Return [x, y] of the center of cell containing provided text 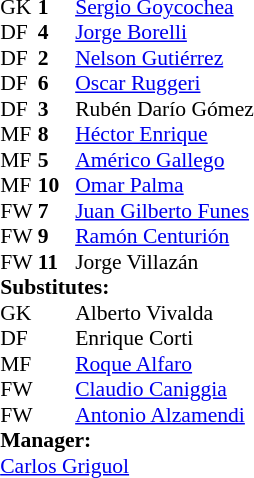
Ramón Centurión [164, 237]
Enrique Corti [164, 339]
Substitutes: [127, 287]
Antonio Alzamendi [164, 415]
Alberto Vivalda [164, 313]
Jorge Borelli [164, 33]
Américo Gallego [164, 160]
8 [57, 135]
Jorge Villazán [164, 262]
Roque Alfaro [164, 364]
11 [57, 262]
6 [57, 83]
7 [57, 211]
2 [57, 58]
5 [57, 160]
Omar Palma [164, 185]
3 [57, 109]
Claudio Caniggia [164, 389]
Oscar Ruggeri [164, 83]
Juan Gilberto Funes [164, 211]
10 [57, 185]
Nelson Gutiérrez [164, 58]
Héctor Enrique [164, 135]
9 [57, 237]
4 [57, 33]
GK [19, 313]
Manager: [127, 441]
Rubén Darío Gómez [164, 109]
